Search for the cell housing the specified text and yield its (x, y) center coordinate. 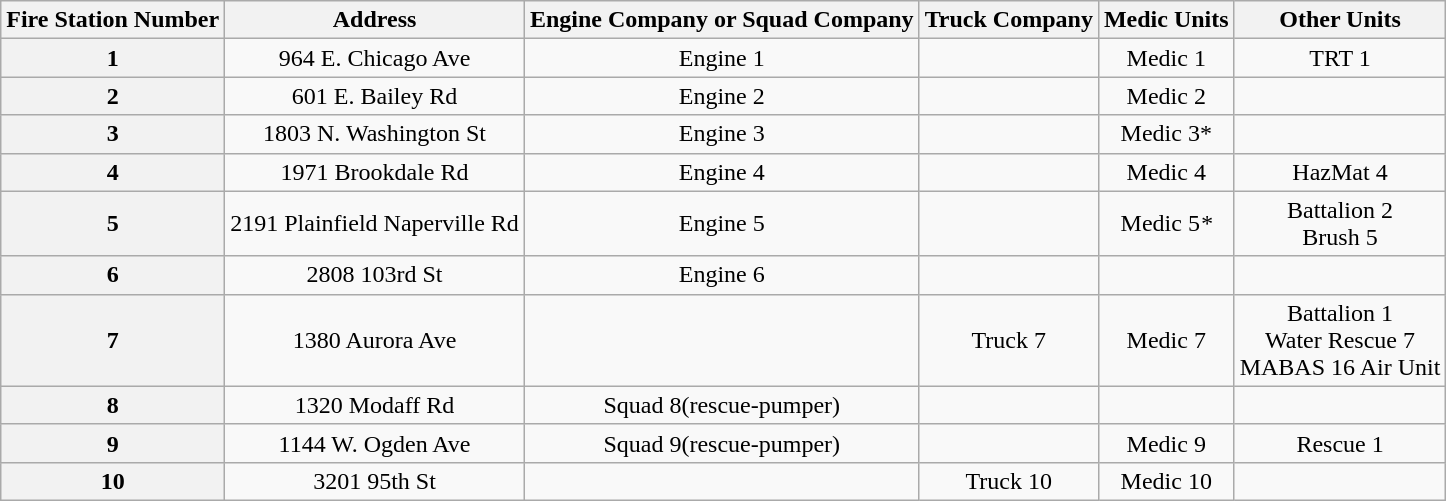
2 (113, 96)
Battalion 2Brush 5 (1340, 224)
Squad 9(rescue-pumper) (722, 443)
Truck Company (1008, 20)
Engine 5 (722, 224)
Engine 2 (722, 96)
1803 N. Washington St (375, 134)
Medic 3* (1166, 134)
Engine Company or Squad Company (722, 20)
TRT 1 (1340, 58)
Address (375, 20)
6 (113, 275)
601 E. Bailey Rd (375, 96)
4 (113, 172)
Engine 4 (722, 172)
Engine 6 (722, 275)
Medic 4 (1166, 172)
Battalion 1Water Rescue 7MABAS 16 Air Unit (1340, 340)
Truck 7 (1008, 340)
1971 Brookdale Rd (375, 172)
3 (113, 134)
Fire Station Number (113, 20)
9 (113, 443)
Medic 2 (1166, 96)
Medic 1 (1166, 58)
7 (113, 340)
HazMat 4 (1340, 172)
Rescue 1 (1340, 443)
1144 W. Ogden Ave (375, 443)
Medic 10 (1166, 481)
Medic 7 (1166, 340)
Medic 5* (1166, 224)
Medic 9 (1166, 443)
2808 103rd St (375, 275)
Squad 8(rescue-pumper) (722, 405)
1320 Modaff Rd (375, 405)
8 (113, 405)
5 (113, 224)
Engine 3 (722, 134)
964 E. Chicago Ave (375, 58)
2191 Plainfield Naperville Rd (375, 224)
1 (113, 58)
Medic Units (1166, 20)
Truck 10 (1008, 481)
Engine 1 (722, 58)
Other Units (1340, 20)
1380 Aurora Ave (375, 340)
10 (113, 481)
3201 95th St (375, 481)
